Output the (X, Y) coordinate of the center of the cell containing the given text.  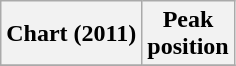
Peakposition (188, 34)
Chart (2011) (72, 34)
